Return (X, Y) of the center of cell containing provided text 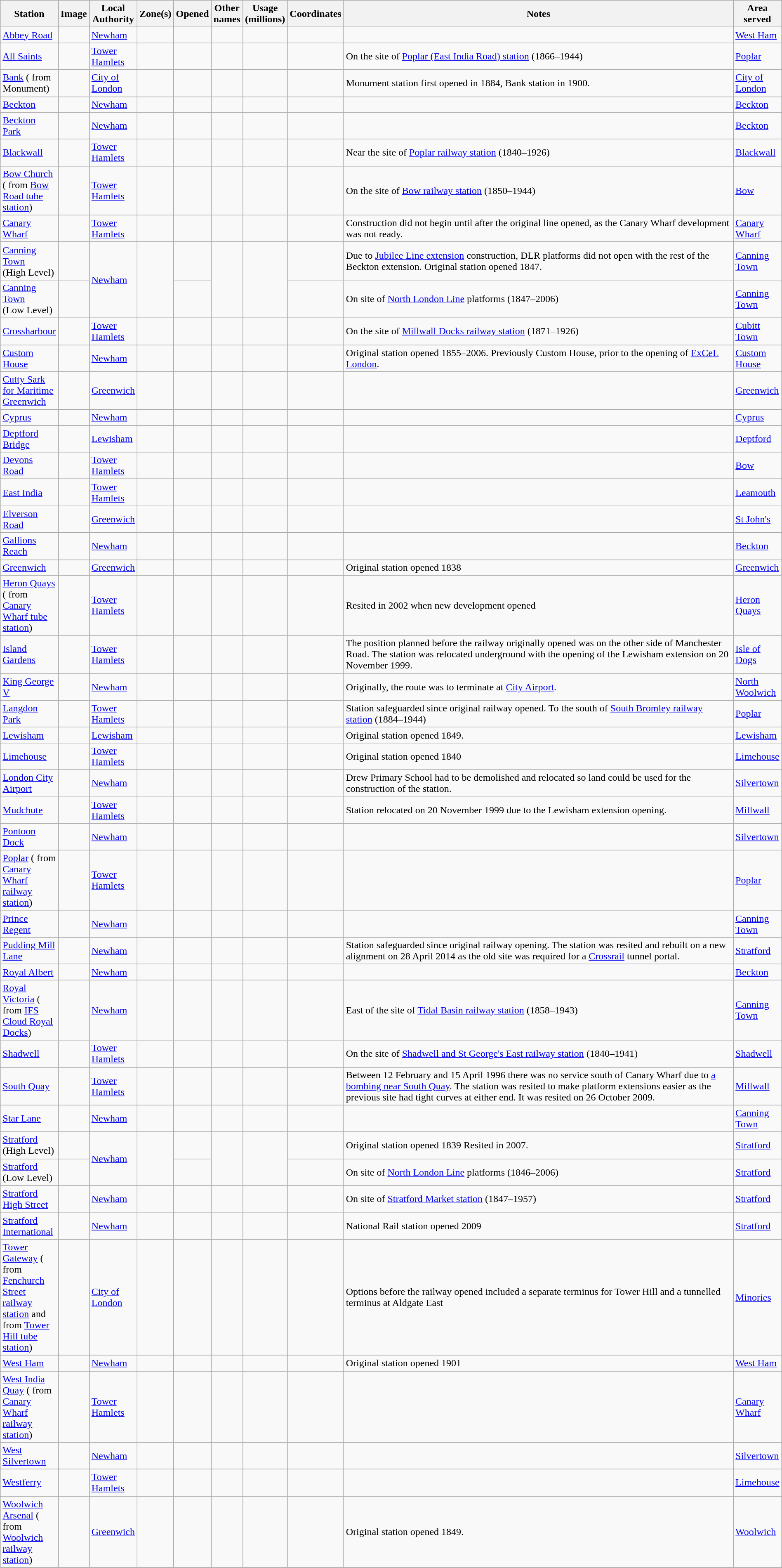
East India (29, 493)
Langdon Park (29, 714)
Westferry (29, 1483)
Image (73, 14)
East of the site of Tidal Basin railway station (1858–1943) (538, 1010)
Original station opened 1838 (538, 567)
Opened (192, 14)
Stratford High Street (29, 1199)
Deptford Bridge (29, 439)
Royal Albert (29, 972)
All Saints (29, 56)
On site of North London Line platforms (1846–2006) (538, 1172)
Construction did not begin until after the original line opened, as the Canary Wharf development was not ready. (538, 229)
On the site of Shadwell and St George's East railway station (1840–1941) (538, 1054)
Poplar ( from Canary Wharf railway station) (29, 881)
Canning Town(High Level) (29, 261)
Canning Town(Low Level) (29, 299)
Deptford (758, 439)
Star Lane (29, 1118)
King George V (29, 687)
Cubitt Town (758, 331)
Resited in 2002 when new development opened (538, 605)
Tower Gateway ( from Fenchurch Street railway station and from Tower Hill tube station) (29, 1297)
Beckton Park (29, 125)
Pontoon Dock (29, 837)
London City Airport (29, 783)
Minories (758, 1297)
North Woolwich (758, 687)
Originally, the route was to terminate at City Airport. (538, 687)
Isle of Dogs (758, 654)
Bow Church ( from Bow Road tube station) (29, 191)
Stratford International (29, 1226)
Pudding Mill Lane (29, 951)
Stratford(Low Level) (29, 1172)
Cutty Sark for Maritime Greenwich (29, 391)
Station (29, 14)
Gallions Reach (29, 546)
Local Authority (113, 14)
Drew Primary School had to be demolished and relocated so land could be used for the construction of the station. (538, 783)
National Rail station opened 2009 (538, 1226)
Heron Quays (758, 605)
Zone(s) (155, 14)
Heron Quays ( from Canary Wharf tube station) (29, 605)
On the site of Poplar (East India Road) station (1866–1944) (538, 56)
Options before the railway opened included a separate terminus for Tower Hill and a tunnelled terminus at Aldgate East (538, 1297)
Near the site of Poplar railway station (1840–1926) (538, 153)
Crossharbour (29, 331)
Prince Regent (29, 924)
On site of Stratford Market station (1847–1957) (538, 1199)
Original station opened 1855–2006. Previously Custom House, prior to the opening of ExCeL London. (538, 358)
On the site of Bow railway station (1850–1944) (538, 191)
Elverson Road (29, 519)
Stratford(High Level) (29, 1145)
Bank ( from Monument) (29, 83)
Other names (227, 14)
Original station opened 1901 (538, 1363)
Monument station first opened in 1884, Bank station in 1900. (538, 83)
On the site of Millwall Docks railway station (1871–1926) (538, 331)
South Quay (29, 1086)
Woolwich Arsenal ( from Woolwich railway station) (29, 1532)
St John's (758, 519)
Original station opened 1840 (538, 756)
Usage (millions) (265, 14)
Coordinates (316, 14)
Leamouth (758, 493)
Due to Jubilee Line extension construction, DLR platforms did not open with the rest of the Beckton extension. Original station opened 1847. (538, 261)
Abbey Road (29, 35)
Devons Road (29, 465)
Original station opened 1839 Resited in 2007. (538, 1145)
Island Gardens (29, 654)
Royal Victoria ( from IFS Cloud Royal Docks) (29, 1010)
Woolwich (758, 1532)
Mudchute (29, 810)
Station relocated on 20 November 1999 due to the Lewisham extension opening. (538, 810)
On site of North London Line platforms (1847–2006) (538, 299)
Notes (538, 14)
West India Quay ( from Canary Wharf railway station) (29, 1406)
Station safeguarded since original railway opened. To the south of South Bromley railway station (1884–1944) (538, 714)
Area served (758, 14)
West Silvertown (29, 1456)
